Pinpoint the cell where the given text exists, returning its (X, Y) midpoint coordinate. 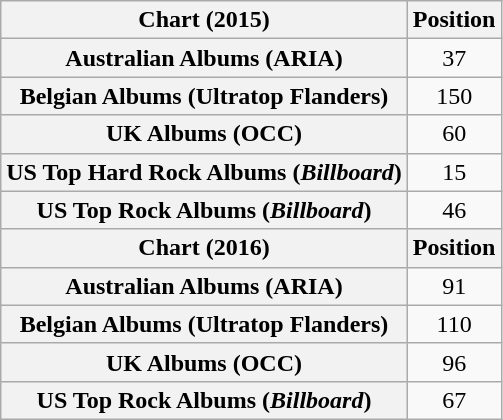
US Top Hard Rock Albums (Billboard) (204, 172)
96 (454, 362)
15 (454, 172)
91 (454, 286)
Chart (2016) (204, 248)
110 (454, 324)
Chart (2015) (204, 20)
46 (454, 210)
60 (454, 134)
150 (454, 96)
37 (454, 58)
67 (454, 400)
